Locate the cell with the specified text and output its (X, Y) center coordinate. 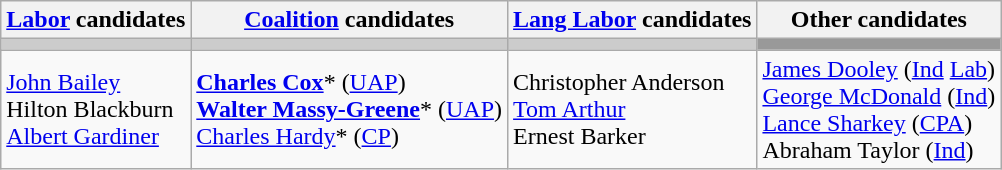
Coalition candidates (350, 20)
Christopher AndersonTom ArthurErnest Barker (632, 110)
John BaileyHilton BlackburnAlbert Gardiner (96, 110)
Lang Labor candidates (632, 20)
Labor candidates (96, 20)
Other candidates (879, 20)
James Dooley (Ind Lab)George McDonald (Ind)Lance Sharkey (CPA)Abraham Taylor (Ind) (879, 110)
Charles Cox* (UAP)Walter Massy-Greene* (UAP)Charles Hardy* (CP) (350, 110)
